Locate the cell with the specified text and output its [X, Y] center coordinate. 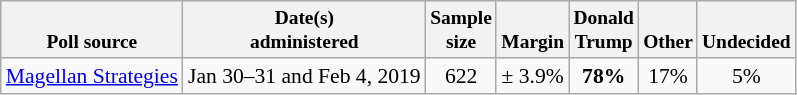
5% [746, 76]
17% [668, 76]
78% [604, 76]
DonaldTrump [604, 30]
Other [668, 30]
± 3.9% [532, 76]
Date(s)administered [304, 30]
Magellan Strategies [92, 76]
Undecided [746, 30]
Jan 30–31 and Feb 4, 2019 [304, 76]
Margin [532, 30]
622 [462, 76]
Samplesize [462, 30]
Poll source [92, 30]
